Extract the (x, y) coordinate from the center of the cell holding the provided text.  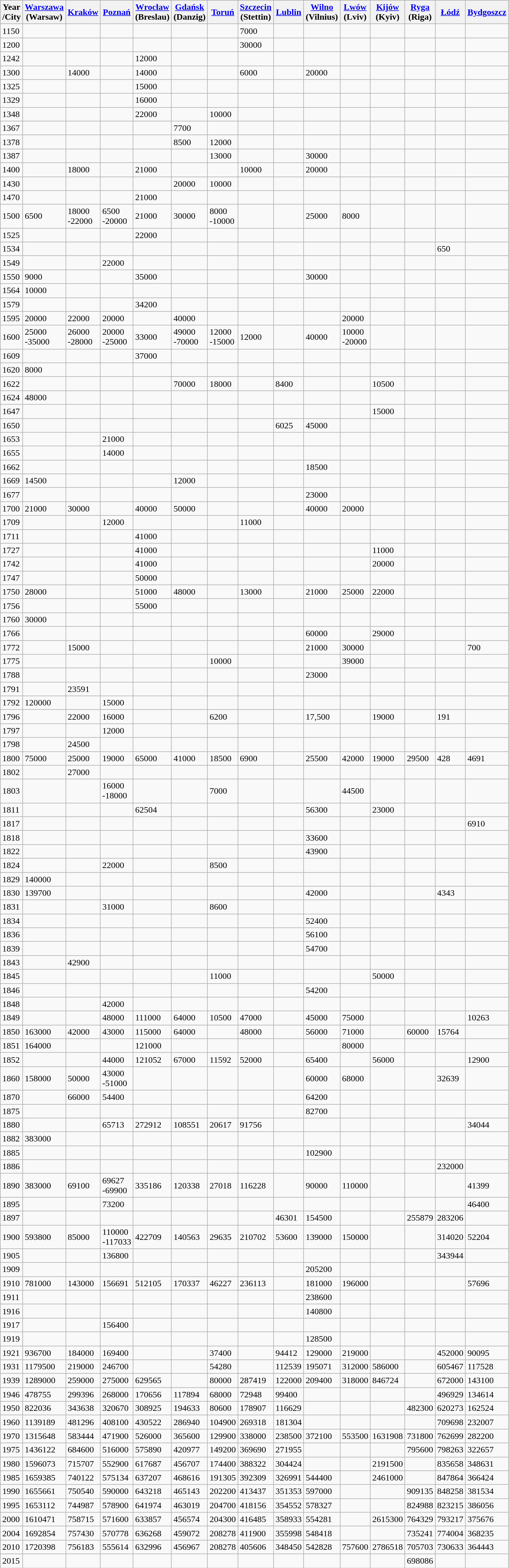
46227 (223, 1283)
578327 (322, 1505)
1430 (12, 183)
1975 (12, 1450)
1824 (12, 865)
420977 (189, 1450)
116629 (289, 1408)
Wrocław(Breslau) (152, 12)
700 (487, 647)
698086 (420, 1561)
174400 (223, 1464)
1378 (12, 142)
128500 (322, 1339)
798263 (450, 1450)
1400 (12, 170)
1960 (12, 1422)
428 (450, 758)
774004 (450, 1533)
430522 (152, 1422)
709698 (450, 1422)
1655661 (44, 1491)
1980 (12, 1464)
1995 (12, 1505)
56300 (322, 810)
482300 (420, 1408)
358933 (289, 1519)
456707 (189, 1464)
731800 (420, 1436)
1970 (12, 1436)
1677 (12, 495)
129900 (223, 1436)
238600 (322, 1297)
408100 (117, 1422)
1772 (12, 647)
822036 (44, 1408)
516000 (117, 1450)
178907 (256, 1408)
848258 (450, 1491)
1700 (12, 509)
372100 (322, 1436)
181304 (289, 1422)
2461000 (388, 1478)
757430 (83, 1533)
795600 (420, 1450)
1139189 (44, 1422)
758715 (83, 1519)
110000-117033 (117, 1237)
471900 (117, 1436)
590000 (117, 1491)
6200 (223, 717)
343944 (450, 1256)
314020 (450, 1237)
255879 (420, 1218)
418156 (256, 1505)
25500 (322, 758)
184000 (83, 1353)
54280 (223, 1367)
29500 (420, 758)
232007 (487, 1422)
1329 (12, 100)
1845 (12, 976)
20617 (223, 1125)
1525 (12, 235)
52400 (322, 921)
375676 (487, 1519)
12000-15000 (223, 337)
33600 (322, 837)
170656 (152, 1394)
1579 (12, 304)
1200 (12, 45)
259000 (83, 1381)
Bydgoszcz (487, 12)
17,500 (322, 717)
121052 (152, 1059)
143100 (487, 1381)
205200 (322, 1269)
53600 (289, 1237)
365600 (189, 1436)
65000 (152, 758)
65713 (117, 1125)
271955 (289, 1450)
730633 (450, 1547)
1811 (12, 810)
139700 (44, 893)
1300 (12, 73)
456967 (189, 1547)
246700 (117, 1367)
104900 (223, 1422)
26000-28000 (83, 337)
1946 (12, 1394)
1659385 (44, 1478)
44500 (355, 791)
481296 (83, 1422)
140000 (44, 879)
4691 (487, 758)
586000 (388, 1367)
42900 (83, 962)
750540 (83, 1491)
1843 (12, 962)
1919 (12, 1339)
2000 (12, 1519)
149200 (223, 1450)
Wilno(Vilnius) (322, 12)
39000 (355, 661)
1882 (12, 1139)
20000-25000 (117, 337)
1289000 (44, 1381)
62504 (152, 810)
847864 (450, 1478)
112539 (289, 1367)
322657 (487, 1450)
1662 (12, 467)
1631908 (388, 1436)
122000 (289, 1381)
629565 (152, 1381)
1711 (12, 536)
6500 (44, 217)
1720398 (44, 1547)
Ryga(Riga) (420, 12)
169400 (117, 1353)
1595 (12, 318)
1596073 (44, 1464)
57696 (487, 1283)
593800 (44, 1237)
735241 (420, 1533)
1921 (12, 1353)
28000 (44, 592)
705703 (420, 1547)
269318 (256, 1422)
1870 (12, 1097)
Gdańsk(Danzig) (189, 12)
526000 (152, 1436)
459072 (189, 1533)
136800 (117, 1256)
422709 (152, 1237)
1742 (12, 564)
1911 (12, 1297)
12900 (487, 1059)
154500 (322, 1218)
416485 (256, 1519)
835658 (450, 1464)
232000 (450, 1167)
8600 (223, 907)
236113 (256, 1283)
Lwów(Lviv) (355, 12)
1534 (12, 249)
110000 (355, 1186)
571600 (117, 1519)
Łódź (450, 12)
1653112 (44, 1505)
343638 (83, 1408)
72948 (256, 1394)
684600 (83, 1450)
43900 (322, 851)
1792 (12, 703)
94412 (289, 1353)
463019 (189, 1505)
1242 (12, 59)
1750 (12, 592)
1620 (12, 370)
2786518 (388, 1547)
1880 (12, 1125)
158000 (44, 1078)
156400 (117, 1325)
1890 (12, 1186)
29635 (223, 1237)
1709 (12, 522)
411900 (256, 1533)
1848 (12, 1004)
605467 (450, 1367)
51000 (152, 592)
1647 (12, 411)
1905 (12, 1256)
1669 (12, 481)
91756 (256, 1125)
117894 (189, 1394)
1550 (12, 277)
115000 (152, 1032)
548418 (322, 1533)
23591 (83, 689)
1500 (12, 217)
34200 (152, 304)
282200 (487, 1436)
14500 (44, 481)
1798 (12, 744)
27000 (83, 772)
555614 (117, 1547)
368235 (487, 1533)
64200 (322, 1097)
275000 (117, 1381)
6000 (256, 73)
1796 (12, 717)
32639 (450, 1078)
552900 (117, 1464)
570778 (117, 1533)
1766 (12, 633)
194633 (189, 1408)
824988 (420, 1505)
209400 (322, 1381)
120338 (189, 1186)
9000 (44, 277)
37400 (223, 1353)
162524 (487, 1408)
54400 (117, 1097)
1802 (12, 772)
268000 (117, 1394)
54700 (322, 949)
909135 (420, 1491)
1885 (12, 1153)
1367 (12, 128)
633857 (152, 1519)
7700 (189, 128)
641974 (152, 1505)
1846 (12, 990)
1895 (12, 1204)
46301 (289, 1218)
43000 (117, 1032)
1897 (12, 1218)
465143 (189, 1491)
Szczecin(Stettin) (256, 12)
326991 (289, 1478)
85000 (83, 1237)
354552 (289, 1505)
762699 (450, 1436)
204300 (223, 1519)
1387 (12, 156)
1830 (12, 893)
1549 (12, 263)
55000 (152, 606)
6500-20000 (117, 217)
312000 (355, 1367)
355998 (289, 1533)
1950 (12, 1408)
11592 (223, 1059)
191 (450, 717)
1931 (12, 1367)
4343 (450, 893)
52204 (487, 1237)
1788 (12, 675)
1564 (12, 291)
1886 (12, 1167)
1849 (12, 1018)
553500 (355, 1436)
Toruń (223, 12)
456574 (189, 1519)
1834 (12, 921)
1850 (12, 1032)
66000 (83, 1097)
468616 (189, 1478)
67000 (189, 1059)
364443 (487, 1547)
1939 (12, 1381)
392309 (256, 1478)
1875 (12, 1111)
715707 (83, 1464)
1803 (12, 791)
369690 (256, 1450)
636268 (152, 1533)
318000 (355, 1381)
496929 (450, 1394)
69627-69900 (117, 1186)
388322 (256, 1464)
304424 (289, 1464)
299396 (83, 1394)
1910 (12, 1283)
1990 (12, 1491)
139000 (322, 1237)
1822 (12, 851)
1818 (12, 837)
170337 (189, 1283)
238500 (289, 1436)
121000 (152, 1046)
1900 (12, 1237)
Kijów(Kyiv) (388, 12)
102900 (322, 1153)
181000 (322, 1283)
31000 (117, 907)
29000 (388, 633)
650 (450, 249)
1655 (12, 453)
1909 (12, 1269)
1692854 (44, 1533)
544400 (322, 1478)
1747 (12, 578)
6025 (289, 425)
308925 (152, 1408)
65400 (322, 1059)
1791 (12, 689)
33000 (152, 337)
8000-10000 (223, 217)
202200 (223, 1491)
1831 (12, 907)
1760 (12, 619)
781000 (44, 1283)
2010 (12, 1547)
1179500 (44, 1367)
1836 (12, 935)
617687 (152, 1464)
Kraków (83, 12)
195071 (322, 1367)
25000-35000 (44, 337)
366424 (487, 1478)
43000-51000 (117, 1078)
1985 (12, 1478)
1650 (12, 425)
1839 (12, 949)
338000 (256, 1436)
44000 (117, 1059)
348631 (487, 1464)
1436122 (44, 1450)
578900 (117, 1505)
108551 (189, 1125)
637207 (152, 1478)
1600 (12, 337)
740122 (83, 1478)
46400 (487, 1204)
16000-18000 (117, 791)
90000 (322, 1186)
286940 (189, 1422)
793217 (450, 1519)
18000-22000 (83, 217)
744987 (83, 1505)
120000 (44, 703)
80600 (223, 1408)
35000 (152, 277)
1609 (12, 356)
56100 (322, 935)
2015 (12, 1561)
163000 (44, 1032)
8400 (289, 384)
764329 (420, 1519)
1325 (12, 86)
1150 (12, 31)
756183 (83, 1547)
1610471 (44, 1519)
1470 (12, 198)
1917 (12, 1325)
Year/City (12, 12)
54200 (322, 990)
283206 (450, 1218)
757600 (355, 1547)
632996 (152, 1547)
1800 (12, 758)
320670 (117, 1408)
1916 (12, 1311)
71000 (355, 1032)
116228 (256, 1186)
1775 (12, 661)
1797 (12, 731)
117528 (487, 1367)
405606 (256, 1547)
1622 (12, 384)
10263 (487, 1018)
41399 (487, 1186)
73200 (117, 1204)
1653 (12, 439)
351353 (289, 1491)
111000 (152, 1018)
1727 (12, 550)
34044 (487, 1125)
1756 (12, 606)
24500 (83, 744)
386056 (487, 1505)
1860 (12, 1078)
10000-20000 (355, 337)
846724 (388, 1381)
Lublin (289, 12)
Warszawa(Warsaw) (44, 12)
210702 (256, 1237)
554281 (322, 1519)
512105 (152, 1283)
140800 (322, 1311)
49000-70000 (189, 337)
575134 (117, 1478)
143000 (83, 1283)
82700 (322, 1111)
2004 (12, 1533)
335186 (152, 1186)
272912 (152, 1125)
2615300 (388, 1519)
99400 (289, 1394)
196000 (355, 1283)
1852 (12, 1059)
597000 (322, 1491)
1624 (12, 397)
150000 (355, 1237)
1829 (12, 879)
348450 (289, 1547)
52000 (256, 1059)
452000 (450, 1353)
191305 (223, 1478)
287419 (256, 1381)
620273 (450, 1408)
27018 (223, 1186)
1315648 (44, 1436)
413437 (256, 1491)
47000 (256, 1018)
672000 (450, 1381)
129000 (322, 1353)
2191500 (388, 1464)
37000 (152, 356)
823215 (450, 1505)
90095 (487, 1353)
1851 (12, 1046)
70000 (189, 384)
140563 (189, 1237)
134614 (487, 1394)
15764 (450, 1032)
936700 (44, 1353)
6900 (256, 758)
575890 (152, 1450)
156691 (117, 1283)
583444 (83, 1436)
381534 (487, 1491)
6910 (487, 824)
164000 (44, 1046)
643218 (152, 1491)
204700 (223, 1505)
1817 (12, 824)
1348 (12, 114)
542828 (322, 1547)
478755 (44, 1394)
69100 (83, 1186)
Poznań (117, 12)
